Return [x, y] of the center of cell containing provided text 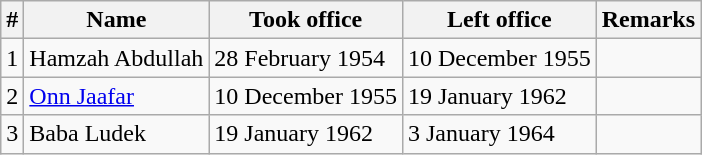
Remarks [648, 20]
Baba Ludek [116, 134]
Onn Jaafar [116, 96]
28 February 1954 [306, 58]
3 January 1964 [499, 134]
Left office [499, 20]
Name [116, 20]
3 [12, 134]
Took office [306, 20]
Hamzah Abdullah [116, 58]
1 [12, 58]
2 [12, 96]
# [12, 20]
